For the text-containing cell, return its midpoint in (X, Y) coordinate format. 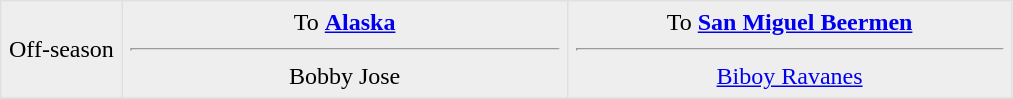
To San Miguel BeermenBiboy Ravanes (790, 50)
Off-season (62, 50)
To AlaskaBobby Jose (344, 50)
